Provide the [x, y] coordinate of the cell's center where the given text is located.  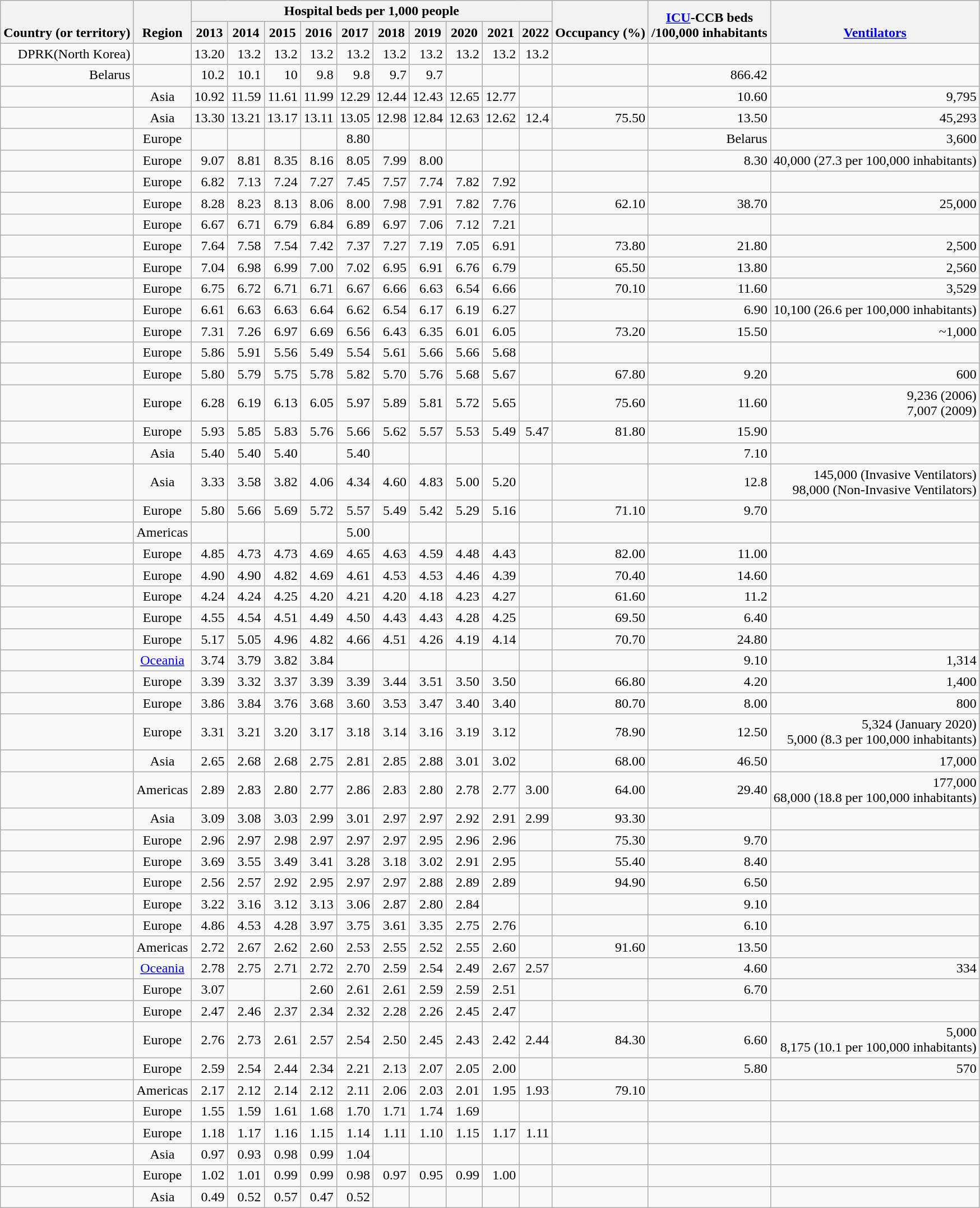
12.29 [354, 96]
6.40 [709, 617]
5.89 [391, 403]
2015 [283, 33]
5.91 [246, 353]
2.21 [354, 1069]
3.55 [246, 861]
81.80 [600, 432]
4.54 [246, 617]
79.10 [600, 1090]
12.50 [709, 732]
13.20 [210, 54]
6.43 [391, 331]
2022 [536, 33]
5.54 [354, 353]
7.06 [427, 224]
4.66 [354, 639]
40,000 (27.3 per 100,000 inhabitants) [875, 160]
2.50 [391, 1040]
3.49 [283, 861]
9.20 [709, 374]
75.60 [600, 403]
10.60 [709, 96]
5.83 [283, 432]
2020 [464, 33]
82.00 [600, 554]
12.98 [391, 118]
5.82 [354, 374]
45,293 [875, 118]
7.42 [318, 246]
13.11 [318, 118]
2.71 [283, 968]
1.10 [427, 1133]
2.56 [210, 883]
2,500 [875, 246]
2.01 [464, 1090]
3.37 [283, 682]
145,000 (Invasive Ventilators) 98,000 (Non-Invasive Ventilators) [875, 482]
11.00 [709, 554]
2.70 [354, 968]
4.59 [427, 554]
15.90 [709, 432]
7.64 [210, 246]
866.42 [709, 75]
7.58 [246, 246]
2.86 [354, 790]
3.79 [246, 661]
5.56 [283, 353]
3.60 [354, 703]
12.4 [536, 118]
7.54 [283, 246]
2.28 [391, 1011]
3.68 [318, 703]
6.13 [283, 403]
2.11 [354, 1090]
334 [875, 968]
10 [283, 75]
800 [875, 703]
5.47 [536, 432]
12.62 [501, 118]
29.40 [709, 790]
12.43 [427, 96]
~1,000 [875, 331]
2.07 [427, 1069]
2.26 [427, 1011]
3.41 [318, 861]
2018 [391, 33]
6.56 [354, 331]
12.77 [501, 96]
5.29 [464, 511]
4.83 [427, 482]
6.95 [391, 268]
64.00 [600, 790]
570 [875, 1069]
7.74 [427, 182]
9.07 [210, 160]
73.20 [600, 331]
6.99 [283, 268]
Occupancy (%) [600, 22]
13.05 [354, 118]
3.35 [427, 925]
4.21 [354, 596]
12.44 [391, 96]
2.46 [246, 1011]
3.51 [427, 682]
70.40 [600, 575]
11.59 [246, 96]
8.30 [709, 160]
10.92 [210, 96]
4.65 [354, 554]
8.13 [283, 203]
5.93 [210, 432]
DPRK(North Korea) [67, 54]
3.00 [536, 790]
4.14 [501, 639]
1.70 [354, 1112]
21.80 [709, 246]
6.76 [464, 268]
69.50 [600, 617]
2.65 [210, 761]
1.55 [210, 1112]
3.19 [464, 732]
3.08 [246, 819]
6.35 [427, 331]
65.50 [600, 268]
7.45 [354, 182]
71.10 [600, 511]
68.00 [600, 761]
7.00 [318, 268]
5.81 [427, 403]
75.50 [600, 118]
25,000 [875, 203]
78.90 [600, 732]
4.55 [210, 617]
4.48 [464, 554]
5.62 [391, 432]
2.14 [283, 1090]
7.76 [501, 203]
1.69 [464, 1112]
12.63 [464, 118]
7.12 [464, 224]
0.47 [318, 1197]
94.90 [600, 883]
1.16 [283, 1133]
ICU-CCB beds/100,000 inhabitants [709, 22]
6.84 [318, 224]
8.40 [709, 861]
84.30 [600, 1040]
8.05 [354, 160]
6.64 [318, 310]
0.95 [427, 1175]
4.85 [210, 554]
2,560 [875, 268]
12.8 [709, 482]
5.42 [427, 511]
600 [875, 374]
5.53 [464, 432]
4.34 [354, 482]
Country (or territory) [67, 22]
6.60 [709, 1040]
1.01 [246, 1175]
3,600 [875, 139]
6.75 [210, 289]
6.98 [246, 268]
Ventilators [875, 22]
12.65 [464, 96]
11.2 [709, 596]
70.10 [600, 289]
4.26 [427, 639]
6.27 [501, 310]
5.65 [501, 403]
6.28 [210, 403]
8.06 [318, 203]
1.61 [283, 1112]
1.95 [501, 1090]
7.10 [709, 453]
3.21 [246, 732]
2016 [318, 33]
7.57 [391, 182]
6.61 [210, 310]
3.31 [210, 732]
1,400 [875, 682]
2.49 [464, 968]
5.61 [391, 353]
2.32 [354, 1011]
1.59 [246, 1112]
46.50 [709, 761]
5.05 [246, 639]
4.63 [391, 554]
2.62 [283, 947]
5,324 (January 2020) 5,000 (8.3 per 100,000 inhabitants) [875, 732]
2.87 [391, 904]
Region [163, 22]
1.68 [318, 1112]
1.04 [354, 1154]
3,529 [875, 289]
2.06 [391, 1090]
3.61 [391, 925]
4.50 [354, 617]
3.86 [210, 703]
3.44 [391, 682]
2.52 [427, 947]
2.13 [391, 1069]
7.99 [391, 160]
5.97 [354, 403]
2.98 [283, 840]
3.07 [210, 989]
2.43 [464, 1040]
7.04 [210, 268]
5.75 [283, 374]
4.61 [354, 575]
3.03 [283, 819]
4.23 [464, 596]
7.21 [501, 224]
3.32 [246, 682]
2.00 [501, 1069]
3.97 [318, 925]
6.01 [464, 331]
4.27 [501, 596]
7.31 [210, 331]
7.02 [354, 268]
1.00 [501, 1175]
2017 [354, 33]
6.90 [709, 310]
3.33 [210, 482]
24.80 [709, 639]
2.17 [210, 1090]
10,100 (26.6 per 100,000 inhabitants) [875, 310]
8.81 [246, 160]
7.13 [246, 182]
3.58 [246, 482]
5.78 [318, 374]
12.84 [427, 118]
91.60 [600, 947]
7.92 [501, 182]
5.16 [501, 511]
8.23 [246, 203]
8.80 [354, 139]
14.60 [709, 575]
80.70 [600, 703]
2.84 [464, 904]
3.28 [354, 861]
177,000 68,000 (18.8 per 100,000 inhabitants) [875, 790]
4.49 [318, 617]
62.10 [600, 203]
4.06 [318, 482]
11.99 [318, 96]
13.80 [709, 268]
5.86 [210, 353]
1.14 [354, 1133]
6.50 [709, 883]
6.17 [427, 310]
7.37 [354, 246]
2019 [427, 33]
1.71 [391, 1112]
3.20 [283, 732]
55.40 [600, 861]
75.30 [600, 840]
7.91 [427, 203]
1.74 [427, 1112]
13.21 [246, 118]
3.47 [427, 703]
Hospital beds per 1,000 people [372, 11]
3.06 [354, 904]
2.03 [427, 1090]
4.18 [427, 596]
4.19 [464, 639]
9,795 [875, 96]
0.49 [210, 1197]
3.74 [210, 661]
2.51 [501, 989]
3.17 [318, 732]
4.96 [283, 639]
61.60 [600, 596]
4.46 [464, 575]
2.37 [283, 1011]
0.93 [246, 1154]
5.79 [246, 374]
8.35 [283, 160]
3.53 [391, 703]
2021 [501, 33]
9,236 (2006) 7,007 (2009) [875, 403]
4.39 [501, 575]
5.70 [391, 374]
2.85 [391, 761]
7.19 [427, 246]
73.80 [600, 246]
5.20 [501, 482]
4.86 [210, 925]
10.1 [246, 75]
2014 [246, 33]
3.22 [210, 904]
7.26 [246, 331]
3.09 [210, 819]
5.85 [246, 432]
7.05 [464, 246]
2.42 [501, 1040]
10.2 [210, 75]
17,000 [875, 761]
7.98 [391, 203]
13.17 [283, 118]
8.28 [210, 203]
1.93 [536, 1090]
5,000 8,175 (10.1 per 100,000 inhabitants) [875, 1040]
6.10 [709, 925]
11.61 [283, 96]
2.05 [464, 1069]
3.75 [354, 925]
8.16 [318, 160]
0.57 [283, 1197]
7.24 [283, 182]
5.17 [210, 639]
6.62 [354, 310]
66.80 [600, 682]
6.72 [246, 289]
6.89 [354, 224]
6.69 [318, 331]
6.82 [210, 182]
2013 [210, 33]
38.70 [709, 203]
3.69 [210, 861]
1.18 [210, 1133]
3.76 [283, 703]
2.73 [246, 1040]
5.67 [501, 374]
93.30 [600, 819]
3.14 [391, 732]
6.70 [709, 989]
1.02 [210, 1175]
2.53 [354, 947]
13.30 [210, 118]
1,314 [875, 661]
5.69 [283, 511]
2.81 [354, 761]
70.70 [600, 639]
67.80 [600, 374]
15.50 [709, 331]
3.13 [318, 904]
